For the text-containing cell, return its midpoint in (X, Y) coordinate format. 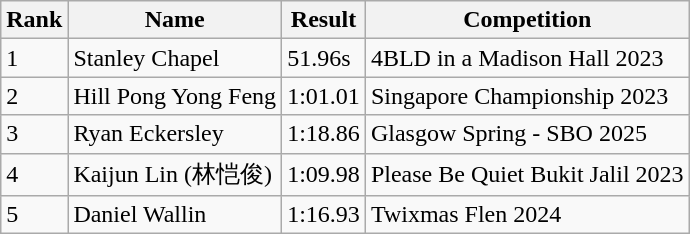
1:18.86 (324, 134)
4BLD in a Madison Hall 2023 (527, 58)
1 (34, 58)
3 (34, 134)
5 (34, 215)
Twixmas Flen 2024 (527, 215)
Competition (527, 20)
Ryan Eckersley (175, 134)
Singapore Championship 2023 (527, 96)
Daniel Wallin (175, 215)
Please Be Quiet Bukit Jalil 2023 (527, 174)
Hill Pong Yong Feng (175, 96)
Name (175, 20)
2 (34, 96)
Stanley Chapel (175, 58)
51.96s (324, 58)
Kaijun Lin (林恺俊) (175, 174)
1:16.93 (324, 215)
Rank (34, 20)
1:01.01 (324, 96)
Glasgow Spring - SBO 2025 (527, 134)
Result (324, 20)
1:09.98 (324, 174)
4 (34, 174)
